Output the (x, y) coordinate of the center of the cell containing the given text.  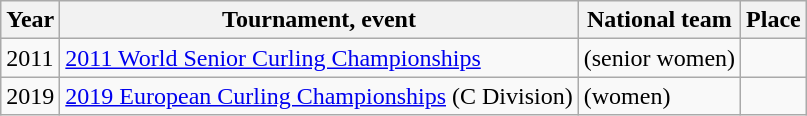
(senior women) (659, 58)
2019 European Curling Championships (C Division) (319, 96)
Tournament, event (319, 20)
2011 (30, 58)
Year (30, 20)
Place (774, 20)
2019 (30, 96)
(women) (659, 96)
National team (659, 20)
2011 World Senior Curling Championships (319, 58)
